Return [X, Y] of the center of cell containing provided text 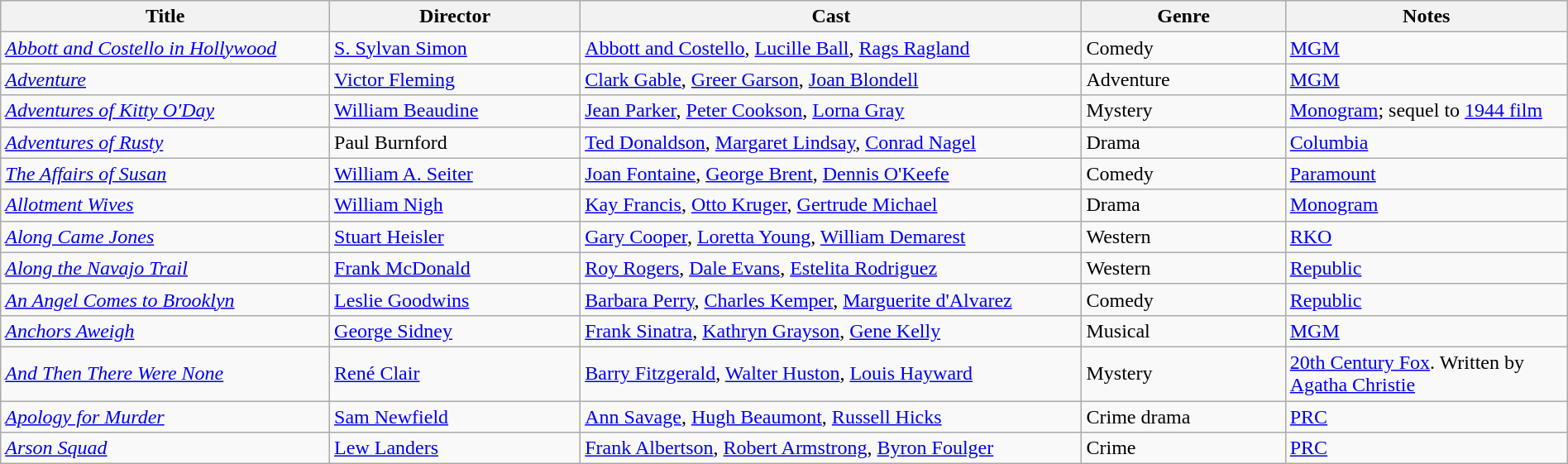
George Sidney [455, 331]
William A. Seiter [455, 174]
S. Sylvan Simon [455, 48]
Monogram [1426, 205]
Adventures of Kitty O'Day [165, 111]
Victor Fleming [455, 79]
Paramount [1426, 174]
Sam Newfield [455, 416]
Genre [1183, 17]
Crime [1183, 448]
The Affairs of Susan [165, 174]
Along the Navajo Trail [165, 268]
Title [165, 17]
Arson Squad [165, 448]
Cast [831, 17]
Crime drama [1183, 416]
Ted Donaldson, Margaret Lindsay, Conrad Nagel [831, 142]
Frank Albertson, Robert Armstrong, Byron Foulger [831, 448]
Allotment Wives [165, 205]
Ann Savage, Hugh Beaumont, Russell Hicks [831, 416]
20th Century Fox. Written by Agatha Christie [1426, 374]
Lew Landers [455, 448]
Roy Rogers, Dale Evans, Estelita Rodriguez [831, 268]
Clark Gable, Greer Garson, Joan Blondell [831, 79]
And Then There Were None [165, 374]
Monogram; sequel to 1944 film [1426, 111]
Paul Burnford [455, 142]
Barry Fitzgerald, Walter Huston, Louis Hayward [831, 374]
Director [455, 17]
Frank Sinatra, Kathryn Grayson, Gene Kelly [831, 331]
Along Came Jones [165, 237]
William Nigh [455, 205]
Abbott and Costello in Hollywood [165, 48]
Stuart Heisler [455, 237]
Columbia [1426, 142]
Musical [1183, 331]
RKO [1426, 237]
Apology for Murder [165, 416]
Leslie Goodwins [455, 299]
Anchors Aweigh [165, 331]
Adventures of Rusty [165, 142]
William Beaudine [455, 111]
Abbott and Costello, Lucille Ball, Rags Ragland [831, 48]
Gary Cooper, Loretta Young, William Demarest [831, 237]
Joan Fontaine, George Brent, Dennis O'Keefe [831, 174]
Jean Parker, Peter Cookson, Lorna Gray [831, 111]
René Clair [455, 374]
An Angel Comes to Brooklyn [165, 299]
Kay Francis, Otto Kruger, Gertrude Michael [831, 205]
Barbara Perry, Charles Kemper, Marguerite d'Alvarez [831, 299]
Notes [1426, 17]
Frank McDonald [455, 268]
